Output the (X, Y) coordinate of the center of the cell containing the given text.  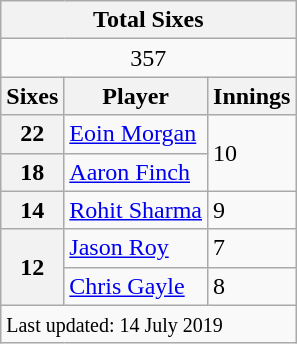
18 (32, 172)
14 (32, 210)
22 (32, 134)
12 (32, 267)
10 (252, 153)
7 (252, 248)
Last updated: 14 July 2019 (148, 324)
Sixes (32, 96)
Innings (252, 96)
Player (136, 96)
357 (148, 58)
Total Sixes (148, 20)
Jason Roy (136, 248)
Aaron Finch (136, 172)
Eoin Morgan (136, 134)
Chris Gayle (136, 286)
8 (252, 286)
9 (252, 210)
Rohit Sharma (136, 210)
